Locate the cell with the specified text and output its [x, y] center coordinate. 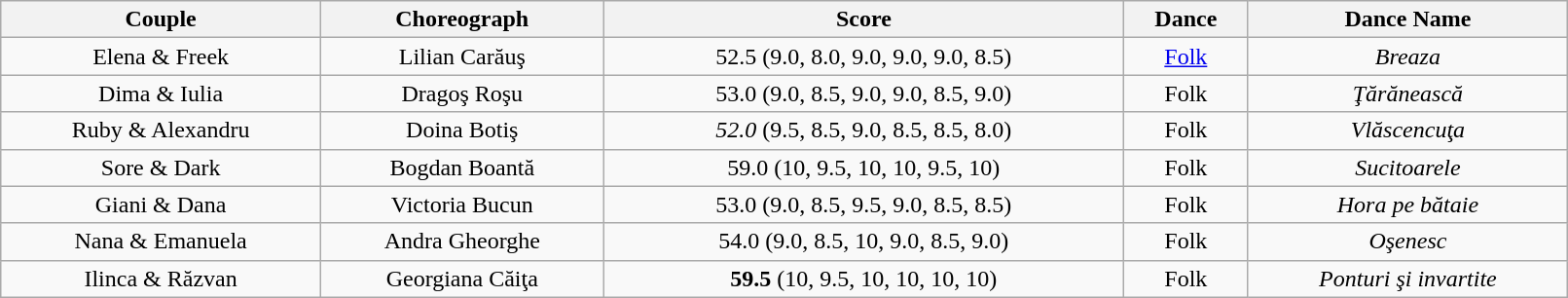
52.0 (9.5, 8.5, 9.0, 8.5, 8.5, 8.0) [864, 130]
Ilinca & Răzvan [162, 279]
Dance Name [1407, 19]
Dragoş Roşu [461, 93]
Elena & Freek [162, 56]
Andra Gheorghe [461, 242]
Ruby & Alexandru [162, 130]
Choreograph [461, 19]
Dima & Iulia [162, 93]
Hora pe bătaie [1407, 205]
Georgiana Căiţa [461, 279]
52.5 (9.0, 8.0, 9.0, 9.0, 9.0, 8.5) [864, 56]
59.5 (10, 9.5, 10, 10, 10, 10) [864, 279]
53.0 (9.0, 8.5, 9.5, 9.0, 8.5, 8.5) [864, 205]
Vlăscencuţa [1407, 130]
Sore & Dark [162, 168]
54.0 (9.0, 8.5, 10, 9.0, 8.5, 9.0) [864, 242]
Victoria Bucun [461, 205]
Ponturi şi invartite [1407, 279]
Ţărănească [1407, 93]
Oşenesc [1407, 242]
Breaza [1407, 56]
Couple [162, 19]
Doina Botiş [461, 130]
Nana & Emanuela [162, 242]
Lilian Carăuş [461, 56]
53.0 (9.0, 8.5, 9.0, 9.0, 8.5, 9.0) [864, 93]
Sucitoarele [1407, 168]
59.0 (10, 9.5, 10, 10, 9.5, 10) [864, 168]
Giani & Dana [162, 205]
Dance [1185, 19]
Score [864, 19]
Bogdan Boantă [461, 168]
